Extract the (X, Y) coordinate from the center of the cell holding the provided text.  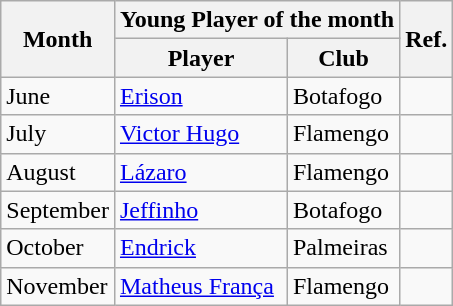
Endrick (200, 248)
November (58, 286)
September (58, 210)
June (58, 96)
Player (200, 58)
October (58, 248)
August (58, 172)
Erison (200, 96)
Matheus França (200, 286)
Lázaro (200, 172)
Palmeiras (343, 248)
Victor Hugo (200, 134)
July (58, 134)
Jeffinho (200, 210)
Club (343, 58)
Month (58, 39)
Young Player of the month (256, 20)
Ref. (426, 39)
